Output the (X, Y) coordinate of the center of the cell containing the given text.  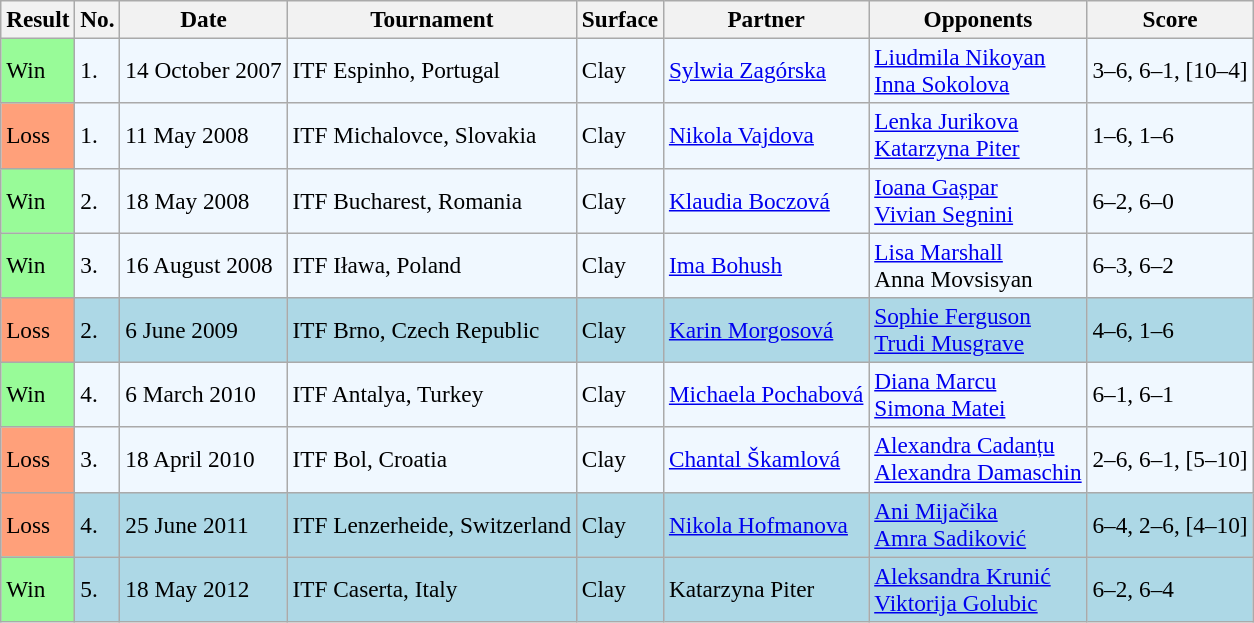
11 May 2008 (204, 136)
Katarzyna Piter (766, 588)
Lisa Marshall Anna Movsisyan (978, 264)
ITF Iława, Poland (432, 264)
Liudmila Nikoyan Inna Sokolova (978, 70)
6–2, 6–4 (1170, 588)
Score (1170, 19)
1–6, 1–6 (1170, 136)
25 June 2011 (204, 524)
Nikola Hofmanova (766, 524)
4–6, 1–6 (1170, 330)
6 March 2010 (204, 394)
Klaudia Boczová (766, 200)
18 April 2010 (204, 460)
ITF Lenzerheide, Switzerland (432, 524)
Diana Marcu Simona Matei (978, 394)
18 May 2008 (204, 200)
Date (204, 19)
Sylwia Zagórska (766, 70)
Nikola Vajdova (766, 136)
ITF Antalya, Turkey (432, 394)
5. (98, 588)
Chantal Škamlová (766, 460)
14 October 2007 (204, 70)
ITF Bucharest, Romania (432, 200)
ITF Bol, Croatia (432, 460)
Opponents (978, 19)
ITF Espinho, Portugal (432, 70)
ITF Michalovce, Slovakia (432, 136)
Ima Bohush (766, 264)
Michaela Pochabová (766, 394)
Partner (766, 19)
Surface (620, 19)
6–2, 6–0 (1170, 200)
6–4, 2–6, [4–10] (1170, 524)
Alexandra Cadanțu Alexandra Damaschin (978, 460)
Tournament (432, 19)
Ani Mijačika Amra Sadiković (978, 524)
2–6, 6–1, [5–10] (1170, 460)
Aleksandra Krunić Viktorija Golubic (978, 588)
ITF Brno, Czech Republic (432, 330)
16 August 2008 (204, 264)
Ioana Gașpar Vivian Segnini (978, 200)
6–1, 6–1 (1170, 394)
6–3, 6–2 (1170, 264)
18 May 2012 (204, 588)
ITF Caserta, Italy (432, 588)
No. (98, 19)
6 June 2009 (204, 330)
Sophie Ferguson Trudi Musgrave (978, 330)
3–6, 6–1, [10–4] (1170, 70)
Karin Morgosová (766, 330)
Lenka Jurikova Katarzyna Piter (978, 136)
Result (38, 19)
